From the cell containing the given text, extract its center point as [X, Y] coordinate. 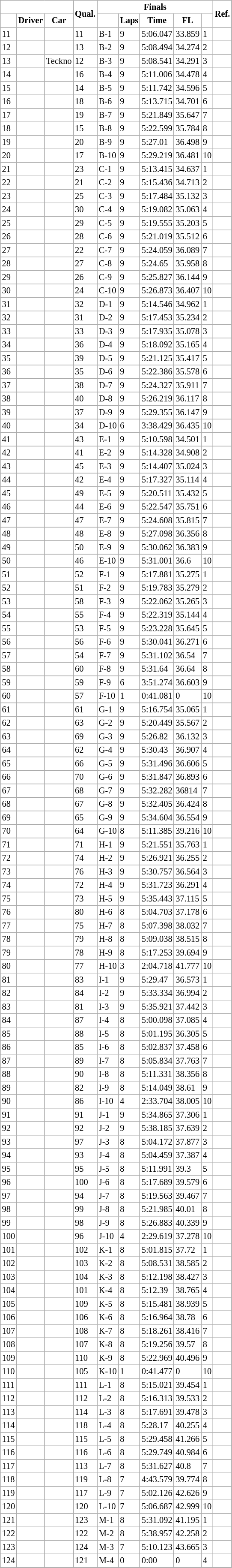
K-1 [108, 1250]
5:06.047 [157, 34]
39.533 [187, 1399]
C-10 [108, 291]
37.387 [187, 1155]
35.432 [187, 494]
36.407 [187, 291]
35.763 [187, 845]
D-10 [108, 426]
E-4 [108, 480]
35.567 [187, 723]
36.6 [187, 561]
L-7 [108, 1466]
5:24.059 [157, 250]
L-6 [108, 1453]
I-8 [108, 1074]
5:13.415 [157, 169]
5:27.01 [157, 142]
J-9 [108, 1223]
I-9 [108, 1088]
5:15.021 [157, 1385]
D-6 [108, 372]
F-1 [108, 575]
B-10 [108, 156]
G-3 [108, 737]
5:29.355 [157, 413]
37.442 [187, 1007]
5:26.883 [157, 1223]
5:08.541 [157, 61]
K-5 [108, 1304]
D-9 [108, 413]
I-6 [108, 1047]
35.078 [187, 332]
43.665 [187, 1547]
5:08.494 [157, 48]
36.144 [187, 277]
G-7 [108, 791]
I-10 [108, 1101]
4:43.579 [157, 1480]
5:16.313 [157, 1399]
36.383 [187, 548]
5:32.405 [157, 804]
5:26.82 [157, 737]
5:20.449 [157, 723]
Ref. [223, 14]
37.877 [187, 1142]
38.515 [187, 939]
F-9 [108, 683]
2:33.704 [157, 1101]
G-2 [108, 723]
34.274 [187, 48]
G-10 [108, 831]
35.911 [187, 386]
5:14.328 [157, 453]
0:41.477 [157, 1372]
5:22.386 [157, 372]
5:21.985 [157, 1209]
35.645 [187, 629]
36.554 [187, 818]
38.765 [187, 1291]
36.498 [187, 142]
36.603 [187, 683]
35.024 [187, 467]
35.784 [187, 129]
34.501 [187, 440]
35.063 [187, 210]
36.573 [187, 980]
F-3 [108, 602]
35.275 [187, 575]
36.64 [187, 669]
H-3 [108, 872]
5:35.921 [157, 1007]
K-3 [108, 1277]
0:00 [157, 1561]
5:24.327 [157, 386]
H-10 [108, 966]
35.512 [187, 237]
34.596 [187, 88]
J-7 [108, 1196]
I-5 [108, 1034]
M-2 [108, 1534]
K-7 [108, 1331]
C-4 [108, 210]
H-7 [108, 926]
38.61 [187, 1088]
I-1 [108, 980]
36.117 [187, 399]
M-4 [108, 1561]
5:00.098 [157, 1020]
36.564 [187, 872]
5:31.627 [157, 1466]
K-10 [108, 1372]
40.8 [187, 1466]
39.57 [187, 1345]
5:01.195 [157, 1034]
5:05.834 [157, 1061]
E-6 [108, 507]
Laps [129, 21]
5:34.604 [157, 818]
42.258 [187, 1534]
L-3 [108, 1412]
D-3 [108, 332]
37.763 [187, 1061]
Time [157, 21]
37.178 [187, 912]
5:17.881 [157, 575]
L-4 [108, 1426]
5:17.689 [157, 1182]
34.908 [187, 453]
5:06.687 [157, 1507]
5:19.555 [157, 223]
J-2 [108, 1128]
34.478 [187, 75]
5:30.041 [157, 642]
5:15.481 [157, 1304]
C-1 [108, 169]
5:38.957 [157, 1534]
B-5 [108, 88]
E-7 [108, 521]
40.496 [187, 1358]
5:21.125 [157, 359]
5:10.598 [157, 440]
36.907 [187, 750]
35.815 [187, 521]
E-10 [108, 561]
J-3 [108, 1142]
5:17.691 [157, 1412]
38.356 [187, 1074]
H-1 [108, 845]
5:26.921 [157, 858]
I-7 [108, 1061]
5:14.546 [157, 305]
38.427 [187, 1277]
5:21.019 [157, 237]
G-8 [108, 804]
G-5 [108, 764]
34.962 [187, 305]
5:29.219 [157, 156]
35.647 [187, 115]
B-7 [108, 115]
5:22.319 [157, 615]
M-3 [108, 1547]
35.578 [187, 372]
I-3 [108, 1007]
5:31.102 [157, 656]
5:32.282 [157, 791]
35.065 [187, 710]
Driver [31, 21]
5:19.563 [157, 1196]
F-7 [108, 656]
H-9 [108, 953]
36814 [187, 791]
5:31.847 [157, 777]
38.78 [187, 1318]
39.694 [187, 953]
38.005 [187, 1101]
36.481 [187, 156]
36.305 [187, 1034]
39.579 [187, 1182]
36.147 [187, 413]
5:30.062 [157, 548]
5:18.261 [157, 1331]
36.435 [187, 426]
D-5 [108, 359]
38.032 [187, 926]
H-4 [108, 885]
5:31.496 [157, 764]
C-5 [108, 223]
39.3 [187, 1169]
2:29.619 [157, 1236]
39.478 [187, 1412]
5:04.459 [157, 1155]
D-2 [108, 318]
33.859 [187, 34]
5:18.092 [157, 345]
E-1 [108, 440]
B-2 [108, 48]
36.271 [187, 642]
5:08.531 [157, 1263]
H-5 [108, 899]
36.54 [187, 656]
I-2 [108, 993]
5:17.327 [157, 480]
5:04.172 [157, 1142]
M-1 [108, 1520]
5:12.39 [157, 1291]
D-7 [108, 386]
C-2 [108, 183]
E-3 [108, 467]
36.132 [187, 737]
41.777 [187, 966]
5:07.398 [157, 926]
5:26.219 [157, 399]
Teckno [59, 61]
35.114 [187, 480]
37.115 [187, 899]
40.01 [187, 1209]
37.72 [187, 1250]
40.984 [187, 1453]
5:29.458 [157, 1439]
5:17.253 [157, 953]
5:28.17 [157, 1426]
J-8 [108, 1209]
37.639 [187, 1128]
B-6 [108, 102]
34.713 [187, 183]
K-4 [108, 1291]
5:21.849 [157, 115]
H-2 [108, 858]
41.195 [187, 1520]
5:02.837 [157, 1047]
5:16.754 [157, 710]
L-8 [108, 1480]
J-4 [108, 1155]
L-5 [108, 1439]
5:11.742 [157, 88]
5:12.198 [157, 1277]
L-1 [108, 1385]
B-8 [108, 129]
38.416 [187, 1331]
5:14.049 [157, 1088]
F-2 [108, 588]
37.306 [187, 1115]
3:51.274 [157, 683]
5:04.703 [157, 912]
F-4 [108, 615]
5:16.964 [157, 1318]
35.144 [187, 615]
35.234 [187, 318]
FL [187, 21]
G-6 [108, 777]
5:19.256 [157, 1345]
K-8 [108, 1345]
5:13.715 [157, 102]
J-10 [108, 1236]
39.454 [187, 1385]
5:14.407 [157, 467]
5:01.815 [157, 1250]
L-10 [108, 1507]
C-6 [108, 237]
5:10.123 [157, 1547]
C-7 [108, 250]
B-4 [108, 75]
35.417 [187, 359]
J-5 [108, 1169]
36.893 [187, 777]
5:17.484 [157, 196]
36.291 [187, 885]
5:11.991 [157, 1169]
C-8 [108, 264]
E-5 [108, 494]
5:11.006 [157, 75]
Finals [155, 7]
G-4 [108, 750]
5:29.47 [157, 980]
35.279 [187, 588]
L-9 [108, 1493]
36.606 [187, 764]
F-6 [108, 642]
5:11.331 [157, 1074]
H-6 [108, 912]
5:17.935 [157, 332]
35.751 [187, 507]
5:11.385 [157, 831]
E-9 [108, 548]
5:21.551 [157, 845]
35.958 [187, 264]
5:31.092 [157, 1520]
36.089 [187, 250]
5:22.599 [157, 129]
0:41.081 [157, 696]
G-1 [108, 710]
41.266 [187, 1439]
34.701 [187, 102]
5:27.098 [157, 534]
39.467 [187, 1196]
B-3 [108, 61]
5:38.185 [157, 1128]
36.255 [187, 858]
35.265 [187, 602]
39.216 [187, 831]
5:15.436 [157, 183]
H-8 [108, 939]
J-6 [108, 1182]
2:04.718 [157, 966]
J-1 [108, 1115]
F-5 [108, 629]
38.939 [187, 1304]
C-9 [108, 277]
36.424 [187, 804]
5:24.65 [157, 264]
37.085 [187, 1020]
B-1 [108, 34]
37.458 [187, 1047]
35.165 [187, 345]
5:31.64 [157, 669]
5:22.547 [157, 507]
40.339 [187, 1223]
5:19.783 [157, 588]
42.626 [187, 1493]
5:17.453 [157, 318]
5:30.43 [157, 750]
34.291 [187, 61]
38.585 [187, 1263]
37.278 [187, 1236]
40.255 [187, 1426]
L-2 [108, 1399]
5:22.062 [157, 602]
K-2 [108, 1263]
5:33.334 [157, 993]
B-9 [108, 142]
D-4 [108, 345]
F-10 [108, 696]
36.994 [187, 993]
D-8 [108, 399]
5:31.723 [157, 885]
C-3 [108, 196]
5:30.757 [157, 872]
K-9 [108, 1358]
39.774 [187, 1480]
F-8 [108, 669]
5:22.969 [157, 1358]
42.999 [187, 1507]
G-9 [108, 818]
5:31.001 [157, 561]
34.637 [187, 169]
K-6 [108, 1318]
Qual. [85, 14]
5:29.749 [157, 1453]
Car [59, 21]
5:34.865 [157, 1115]
E-8 [108, 534]
5:19.082 [157, 210]
5:24.608 [157, 521]
E-2 [108, 453]
5:23.228 [157, 629]
5:09.038 [157, 939]
I-4 [108, 1020]
3:38.429 [157, 426]
5:26.873 [157, 291]
35.203 [187, 223]
36.356 [187, 534]
35.132 [187, 196]
5:35.443 [157, 899]
D-1 [108, 305]
5:20.511 [157, 494]
5:02.126 [157, 1493]
5:25.827 [157, 277]
